Locate the cell with the specified text and output its [x, y] center coordinate. 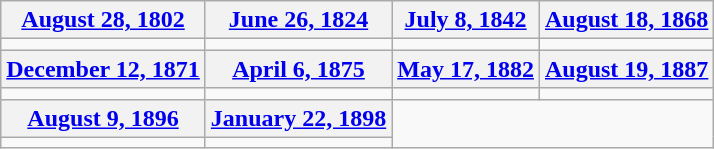
May 17, 1882 [466, 69]
December 12, 1871 [104, 69]
August 19, 1887 [626, 69]
August 9, 1896 [104, 118]
June 26, 1824 [298, 20]
July 8, 1842 [466, 20]
August 18, 1868 [626, 20]
August 28, 1802 [104, 20]
January 22, 1898 [298, 118]
April 6, 1875 [298, 69]
